Provide the (x, y) coordinate of the cell's center where the given text is located.  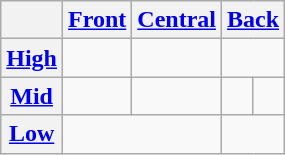
Back (254, 20)
Front (98, 20)
High (32, 58)
Central (177, 20)
Mid (32, 96)
Low (32, 134)
